Identify which cell holds the provided text, then report its (X, Y) central coordinate. 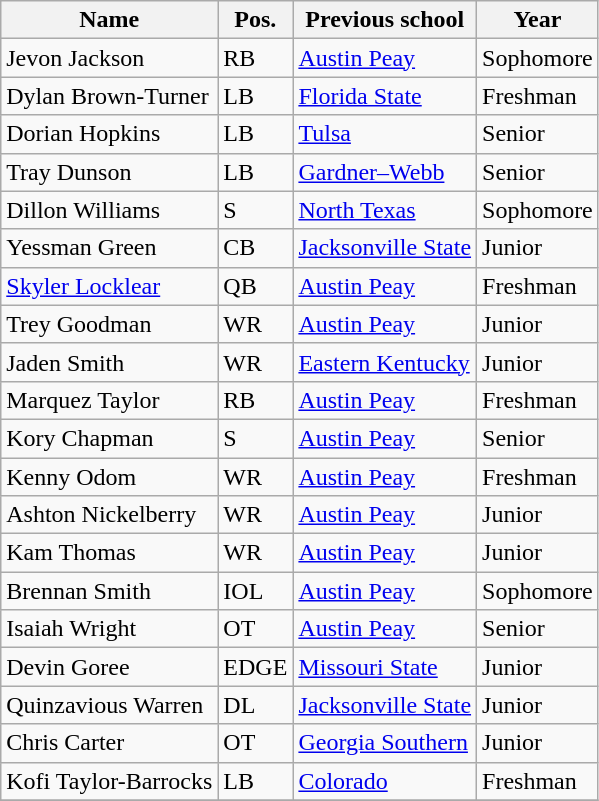
Brennan Smith (110, 591)
DL (256, 705)
Trey Goodman (110, 324)
Eastern Kentucky (385, 362)
QB (256, 286)
Marquez Taylor (110, 400)
CB (256, 248)
Tulsa (385, 134)
Georgia Southern (385, 743)
Pos. (256, 20)
IOL (256, 591)
Name (110, 20)
Kory Chapman (110, 438)
Dorian Hopkins (110, 134)
Quinzavious Warren (110, 705)
Gardner–Webb (385, 172)
Dillon Williams (110, 210)
Jaden Smith (110, 362)
EDGE (256, 667)
Colorado (385, 781)
Isaiah Wright (110, 629)
Tray Dunson (110, 172)
Dylan Brown-Turner (110, 96)
Devin Goree (110, 667)
North Texas (385, 210)
Previous school (385, 20)
Kam Thomas (110, 553)
Ashton Nickelberry (110, 515)
Kofi Taylor-Barrocks (110, 781)
Skyler Locklear (110, 286)
Kenny Odom (110, 477)
Jevon Jackson (110, 58)
Year (538, 20)
Yessman Green (110, 248)
Florida State (385, 96)
Chris Carter (110, 743)
Missouri State (385, 667)
